Pinpoint the cell where the given text exists, returning its [x, y] midpoint coordinate. 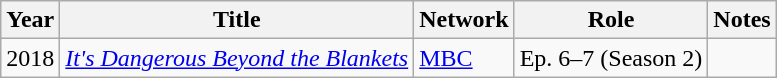
Year [30, 20]
Notes [742, 20]
2018 [30, 58]
Ep. 6–7 (Season 2) [611, 58]
Title [237, 20]
It's Dangerous Beyond the Blankets [237, 58]
MBC [464, 58]
Role [611, 20]
Network [464, 20]
